For the text-containing cell, return its midpoint in (x, y) coordinate format. 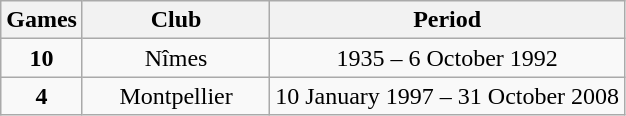
Montpellier (176, 96)
1935 – 6 October 1992 (448, 58)
10 (42, 58)
Period (448, 20)
4 (42, 96)
Games (42, 20)
Club (176, 20)
10 January 1997 – 31 October 2008 (448, 96)
Nîmes (176, 58)
